For the text-containing cell, return its midpoint in (x, y) coordinate format. 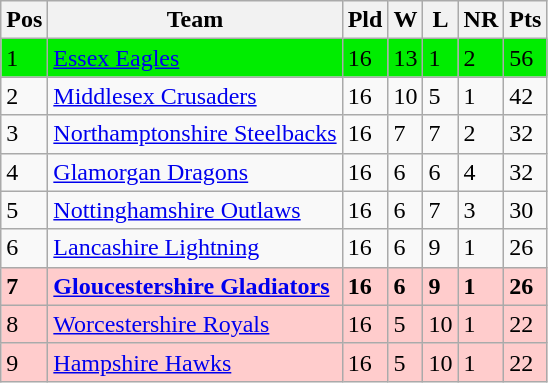
Pld (365, 20)
Gloucestershire Gladiators (195, 286)
Lancashire Lightning (195, 248)
Nottinghamshire Outlaws (195, 210)
Worcestershire Royals (195, 324)
Northamptonshire Steelbacks (195, 134)
Pos (24, 20)
42 (526, 96)
8 (24, 324)
W (406, 20)
NR (481, 20)
Essex Eagles (195, 58)
13 (406, 58)
Pts (526, 20)
L (440, 20)
56 (526, 58)
Team (195, 20)
Middlesex Crusaders (195, 96)
Hampshire Hawks (195, 362)
30 (526, 210)
Glamorgan Dragons (195, 172)
